Detect which cell encompasses the target text, then output its [x, y] center coordinate. 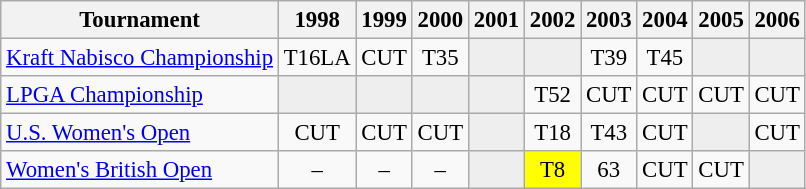
T18 [553, 133]
Women's British Open [140, 170]
2004 [665, 20]
T8 [553, 170]
2001 [496, 20]
2002 [553, 20]
T39 [609, 58]
63 [609, 170]
2003 [609, 20]
1998 [317, 20]
T43 [609, 133]
1999 [384, 20]
T35 [440, 58]
2006 [777, 20]
2005 [721, 20]
2000 [440, 20]
LPGA Championship [140, 95]
U.S. Women's Open [140, 133]
Kraft Nabisco Championship [140, 58]
T45 [665, 58]
T52 [553, 95]
Tournament [140, 20]
T16LA [317, 58]
